Extract the (x, y) coordinate from the center of the cell holding the provided text.  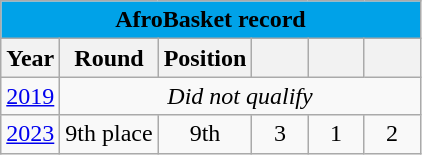
1 (336, 134)
Round (109, 58)
9th (205, 134)
9th place (109, 134)
2023 (30, 134)
2 (392, 134)
AfroBasket record (210, 20)
2019 (30, 96)
Position (205, 58)
Did not qualify (240, 96)
Year (30, 58)
3 (280, 134)
